Extract the (x, y) coordinate from the center of the cell holding the provided text.  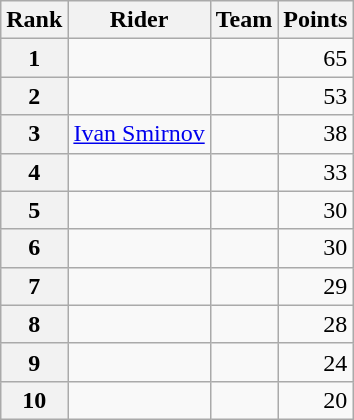
Ivan Smirnov (139, 134)
Rider (139, 20)
24 (316, 362)
38 (316, 134)
20 (316, 400)
6 (34, 248)
Team (244, 20)
Rank (34, 20)
65 (316, 58)
53 (316, 96)
Points (316, 20)
29 (316, 286)
28 (316, 324)
10 (34, 400)
7 (34, 286)
1 (34, 58)
4 (34, 172)
3 (34, 134)
9 (34, 362)
33 (316, 172)
2 (34, 96)
8 (34, 324)
5 (34, 210)
